Return the [X, Y] coordinate for the center point of the cell that contains the specified text.  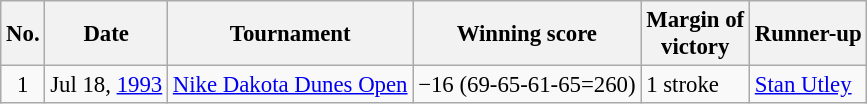
Date [106, 34]
Runner-up [808, 34]
Jul 18, 1993 [106, 85]
1 [23, 85]
−16 (69-65-61-65=260) [527, 85]
Winning score [527, 34]
1 stroke [696, 85]
No. [23, 34]
Stan Utley [808, 85]
Margin ofvictory [696, 34]
Nike Dakota Dunes Open [290, 85]
Tournament [290, 34]
